Locate the cell with the specified text and output its [X, Y] center coordinate. 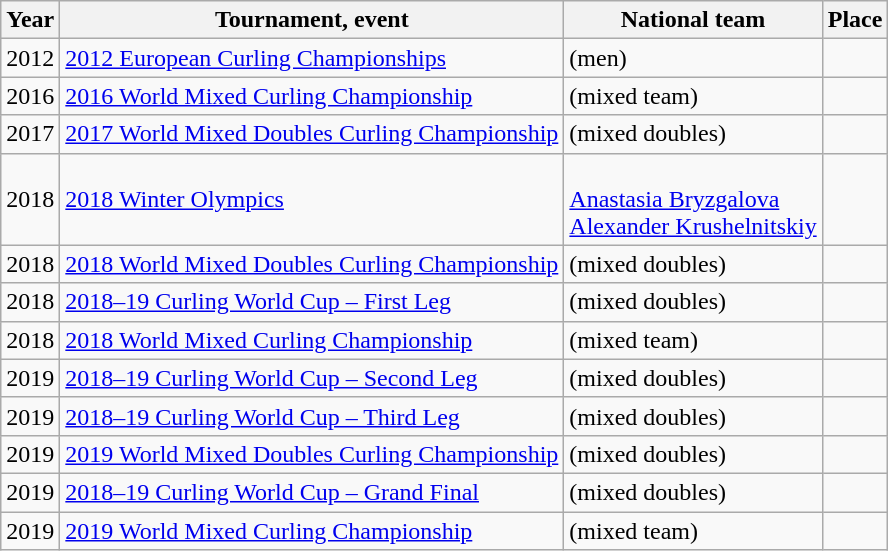
2017 World Mixed Doubles Curling Championship [312, 134]
2019 World Mixed Doubles Curling Championship [312, 454]
2018–19 Curling World Cup – First Leg [312, 302]
2018–19 Curling World Cup – Third Leg [312, 416]
2018 Winter Olympics [312, 199]
2018–19 Curling World Cup – Second Leg [312, 378]
2016 World Mixed Curling Championship [312, 96]
2012 European Curling Championships [312, 58]
Anastasia BryzgalovaAlexander Krushelnitskiy [693, 199]
(men) [693, 58]
2018–19 Curling World Cup – Grand Final [312, 492]
Place [855, 20]
2018 World Mixed Doubles Curling Championship [312, 264]
2018 World Mixed Curling Championship [312, 340]
National team [693, 20]
Year [30, 20]
2019 World Mixed Curling Championship [312, 531]
2016 [30, 96]
Tournament, event [312, 20]
2017 [30, 134]
2012 [30, 58]
